Return [X, Y] of the center of cell containing provided text 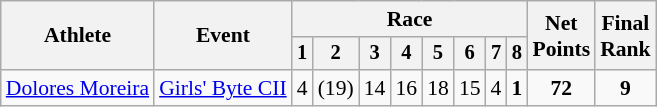
Event [223, 36]
7 [496, 54]
Race [410, 19]
Girls' Byte CII [223, 88]
18 [438, 88]
3 [375, 54]
Final Rank [626, 36]
NetPoints [561, 36]
5 [438, 54]
(19) [336, 88]
15 [470, 88]
14 [375, 88]
72 [561, 88]
6 [470, 54]
8 [516, 54]
Dolores Moreira [78, 88]
9 [626, 88]
2 [336, 54]
Athlete [78, 36]
16 [406, 88]
